Determine the (X, Y) coordinate at the center of the cell enclosing the given text.  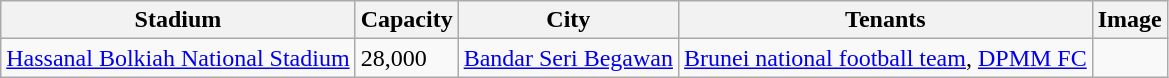
Hassanal Bolkiah National Stadium (178, 58)
City (568, 20)
28,000 (406, 58)
Bandar Seri Begawan (568, 58)
Brunei national football team, DPMM FC (885, 58)
Stadium (178, 20)
Image (1130, 20)
Tenants (885, 20)
Capacity (406, 20)
